Return [x, y] of the center of cell containing provided text 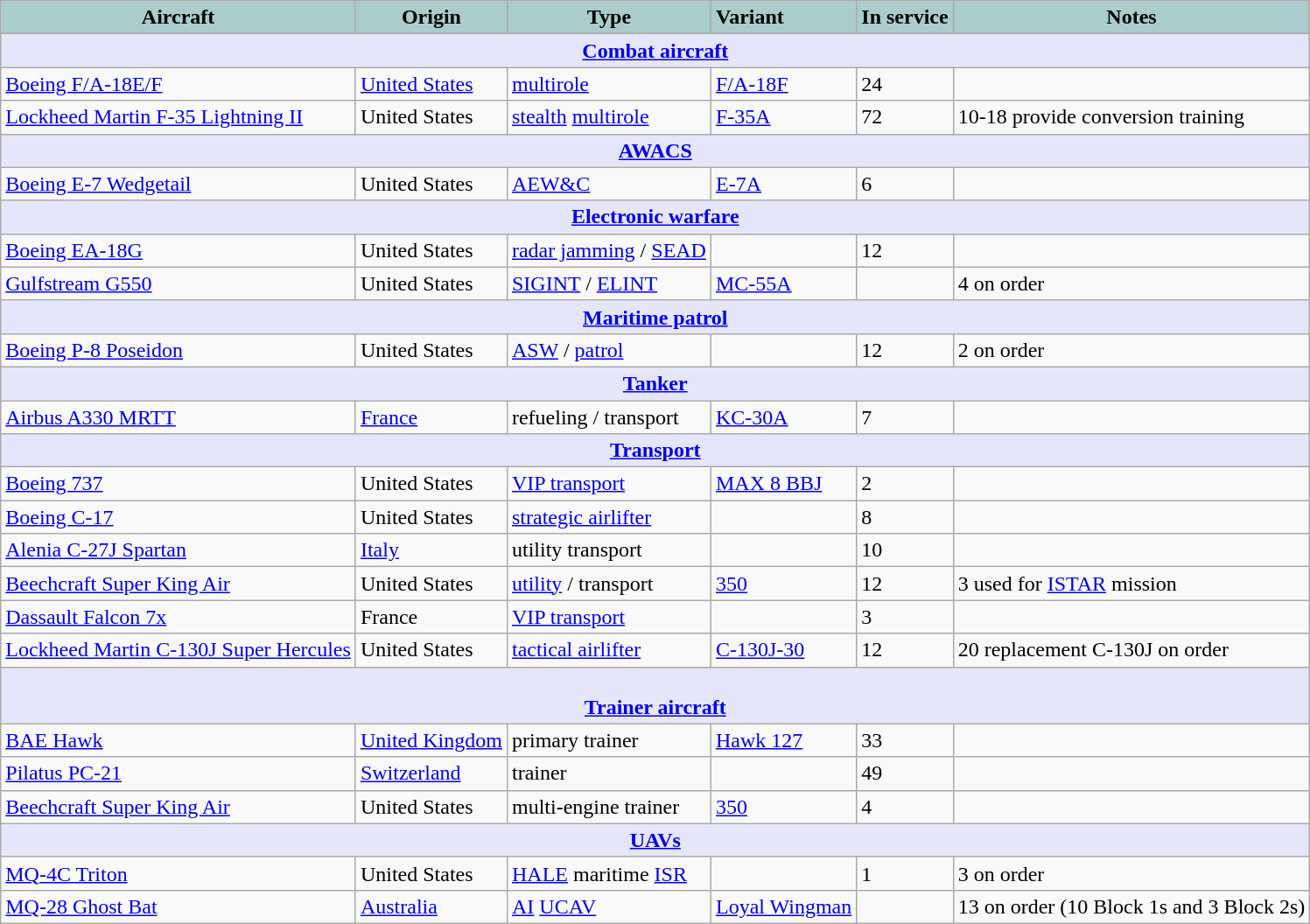
2 on order [1131, 350]
10-18 provide conversion training [1131, 117]
24 [905, 84]
72 [905, 117]
Lockheed Martin F-35 Lightning II [179, 117]
13 on order (10 Block 1s and 3 Block 2s) [1131, 906]
6 [905, 184]
Lockheed Martin C-130J Super Hercules [179, 650]
Italy [431, 550]
Aircraft [179, 17]
Boeing P-8 Poseidon [179, 350]
E-7A [783, 184]
7 [905, 417]
multirole [609, 84]
4 on order [1131, 283]
MAX 8 BBJ [783, 484]
MQ-4C Triton [179, 873]
Australia [431, 906]
Boeing C-17 [179, 517]
Type [609, 17]
Hawk 127 [783, 740]
refueling / transport [609, 417]
multi-engine trainer [609, 807]
Boeing E-7 Wedgetail [179, 184]
F-35A [783, 117]
Maritime patrol [655, 317]
Transport [655, 451]
In service [905, 17]
AI UCAV [609, 906]
1 [905, 873]
primary trainer [609, 740]
radar jamming / SEAD [609, 250]
Trainer aircraft [655, 695]
SIGINT / ELINT [609, 283]
10 [905, 550]
AWACS [655, 150]
Variant [783, 17]
Boeing 737 [179, 484]
Boeing F/A-18E/F [179, 84]
MC-55A [783, 283]
strategic airlifter [609, 517]
Notes [1131, 17]
Airbus A330 MRTT [179, 417]
Tanker [655, 383]
49 [905, 773]
F/A-18F [783, 84]
tactical airlifter [609, 650]
KC-30A [783, 417]
3 [905, 617]
utility transport [609, 550]
trainer [609, 773]
utility / transport [609, 584]
4 [905, 807]
AEW&C [609, 184]
UAVs [655, 840]
Loyal Wingman [783, 906]
C-130J-30 [783, 650]
8 [905, 517]
HALE maritime ISR [609, 873]
20 replacement C-130J on order [1131, 650]
Alenia C-27J Spartan [179, 550]
3 used for ISTAR mission [1131, 584]
BAE Hawk [179, 740]
United Kingdom [431, 740]
Pilatus PC-21 [179, 773]
Combat aircraft [655, 51]
stealth multirole [609, 117]
Origin [431, 17]
2 [905, 484]
Dassault Falcon 7x [179, 617]
ASW / patrol [609, 350]
Switzerland [431, 773]
3 on order [1131, 873]
Electronic warfare [655, 217]
Boeing EA-18G [179, 250]
MQ-28 Ghost Bat [179, 906]
Gulfstream G550 [179, 283]
33 [905, 740]
